Scan for the cell matching the given text and deliver its (X, Y) coordinate at center. 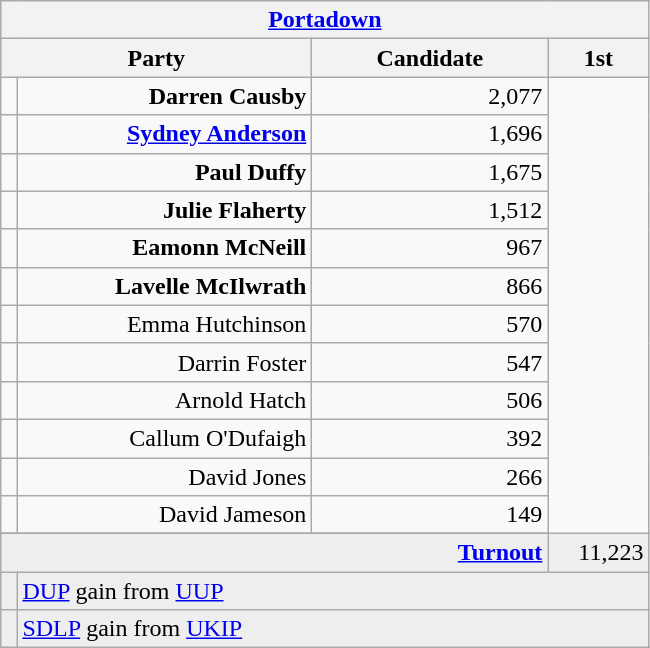
David Jones (164, 477)
Arnold Hatch (164, 400)
1,696 (430, 134)
149 (430, 515)
1st (598, 58)
11,223 (598, 553)
Julie Flaherty (164, 210)
Candidate (430, 58)
Sydney Anderson (164, 134)
Paul Duffy (164, 172)
967 (430, 248)
Darrin Foster (164, 362)
392 (430, 438)
Darren Causby (164, 96)
Turnout (274, 553)
2,077 (430, 96)
1,675 (430, 172)
Callum O'Dufaigh (164, 438)
SDLP gain from UKIP (333, 629)
Portadown (325, 20)
1,512 (430, 210)
547 (430, 362)
266 (430, 477)
506 (430, 400)
DUP gain from UUP (333, 591)
570 (430, 324)
Party (156, 58)
Eamonn McNeill (164, 248)
David Jameson (164, 515)
866 (430, 286)
Emma Hutchinson (164, 324)
Lavelle McIlwrath (164, 286)
